Locate the cell with the specified text and output its (x, y) center coordinate. 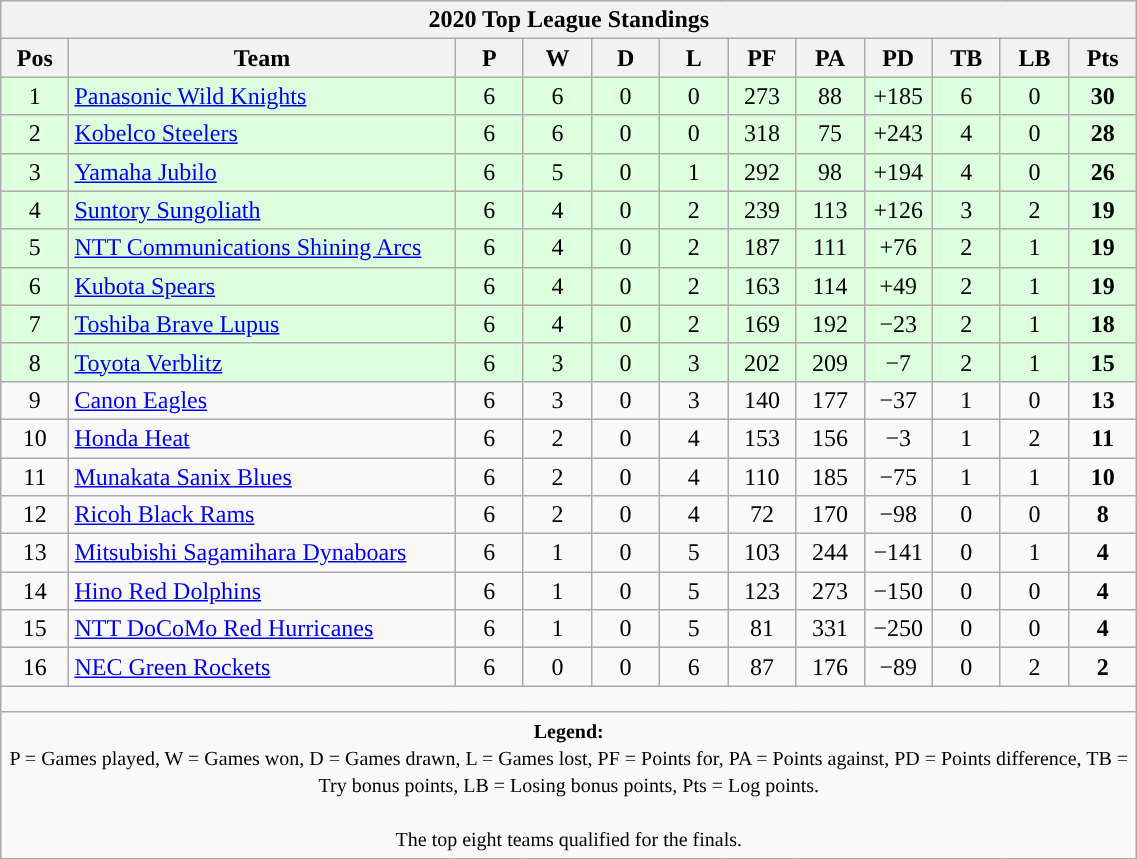
26 (1103, 172)
−37 (898, 400)
PF (762, 58)
−75 (898, 477)
Munakata Sanix Blues (262, 477)
111 (830, 248)
30 (1103, 96)
7 (35, 324)
−98 (898, 515)
72 (762, 515)
98 (830, 172)
Kubota Spears (262, 286)
169 (762, 324)
Ricoh Black Rams (262, 515)
+194 (898, 172)
88 (830, 96)
Pts (1103, 58)
177 (830, 400)
LB (1034, 58)
Panasonic Wild Knights (262, 96)
163 (762, 286)
153 (762, 438)
Suntory Sungoliath (262, 210)
176 (830, 667)
−89 (898, 667)
Canon Eagles (262, 400)
75 (830, 134)
+49 (898, 286)
244 (830, 553)
202 (762, 362)
Pos (35, 58)
14 (35, 591)
12 (35, 515)
NTT DoCoMo Red Hurricanes (262, 629)
PA (830, 58)
18 (1103, 324)
9 (35, 400)
114 (830, 286)
+126 (898, 210)
PD (898, 58)
170 (830, 515)
Team (262, 58)
140 (762, 400)
239 (762, 210)
−23 (898, 324)
331 (830, 629)
+76 (898, 248)
−7 (898, 362)
2020 Top League Standings (569, 20)
87 (762, 667)
187 (762, 248)
L (694, 58)
Toshiba Brave Lupus (262, 324)
156 (830, 438)
16 (35, 667)
−141 (898, 553)
−150 (898, 591)
D (625, 58)
−250 (898, 629)
123 (762, 591)
W (557, 58)
81 (762, 629)
209 (830, 362)
292 (762, 172)
Yamaha Jubilo (262, 172)
P (489, 58)
185 (830, 477)
NEC Green Rockets (262, 667)
28 (1103, 134)
113 (830, 210)
Kobelco Steelers (262, 134)
110 (762, 477)
318 (762, 134)
+185 (898, 96)
Hino Red Dolphins (262, 591)
Honda Heat (262, 438)
+243 (898, 134)
TB (966, 58)
103 (762, 553)
NTT Communications Shining Arcs (262, 248)
Mitsubishi Sagamihara Dynaboars (262, 553)
192 (830, 324)
Toyota Verblitz (262, 362)
−3 (898, 438)
